Return the [x, y] coordinate for the center point of the cell that contains the specified text.  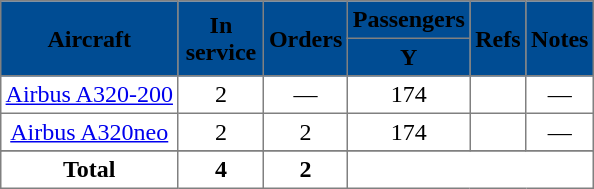
In service [221, 38]
Aircraft [89, 38]
4 [221, 170]
Total [89, 170]
Refs [498, 38]
Airbus A320-200 [89, 95]
Orders [306, 38]
Y [409, 57]
Airbus A320neo [89, 132]
Notes [560, 38]
Passengers [409, 20]
